Return the (X, Y) coordinate for the center point of the cell that contains the specified text.  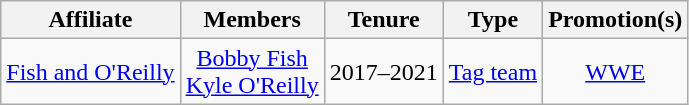
Type (492, 20)
Fish and O'Reilly (90, 72)
WWE (616, 72)
Affiliate (90, 20)
Bobby FishKyle O'Reilly (252, 72)
Promotion(s) (616, 20)
Tag team (492, 72)
Tenure (384, 20)
Members (252, 20)
2017–2021 (384, 72)
